Extract the (x, y) coordinate from the center of the cell holding the provided text.  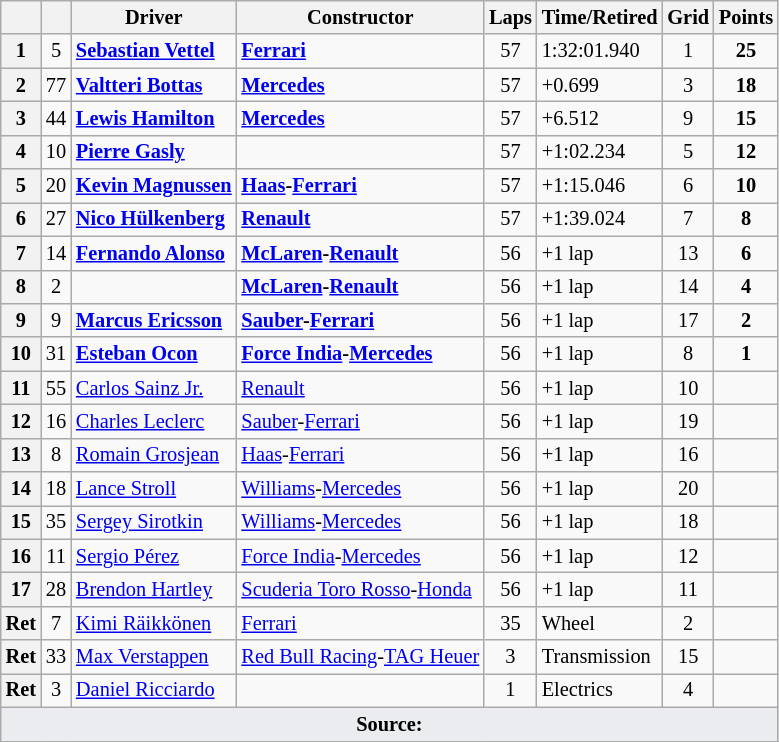
33 (56, 657)
Pierre Gasly (154, 152)
Laps (510, 17)
Sergio Pérez (154, 556)
Time/Retired (600, 17)
Sergey Sirotkin (154, 522)
55 (56, 388)
Constructor (360, 17)
Marcus Ericsson (154, 320)
Romain Grosjean (154, 455)
+1:15.046 (600, 186)
Wheel (600, 623)
+1:02.234 (600, 152)
Scuderia Toro Rosso-Honda (360, 589)
31 (56, 354)
Kimi Räikkönen (154, 623)
Electrics (600, 690)
+1:39.024 (600, 219)
Grid (688, 17)
Red Bull Racing-TAG Heuer (360, 657)
1:32:01.940 (600, 51)
Lance Stroll (154, 489)
+6.512 (600, 118)
Fernando Alonso (154, 253)
Lewis Hamilton (154, 118)
28 (56, 589)
25 (746, 51)
Esteban Ocon (154, 354)
19 (688, 421)
77 (56, 85)
Brendon Hartley (154, 589)
Sebastian Vettel (154, 51)
44 (56, 118)
Nico Hülkenberg (154, 219)
+0.699 (600, 85)
Carlos Sainz Jr. (154, 388)
Charles Leclerc (154, 421)
Kevin Magnussen (154, 186)
Daniel Ricciardo (154, 690)
27 (56, 219)
Driver (154, 17)
Valtteri Bottas (154, 85)
Points (746, 17)
Transmission (600, 657)
Max Verstappen (154, 657)
Source: (390, 724)
